Pinpoint the cell where the given text exists, returning its [X, Y] midpoint coordinate. 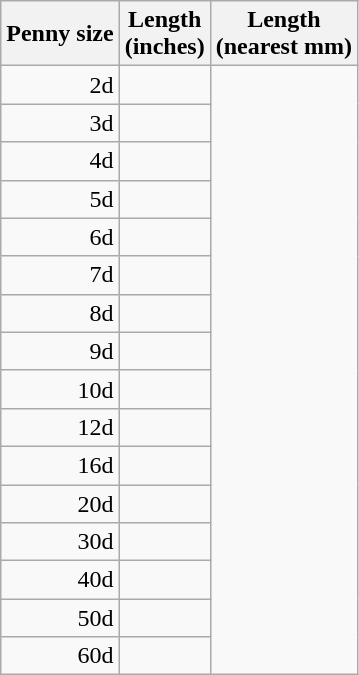
30d [60, 542]
7d [60, 275]
8d [60, 313]
3d [60, 123]
60d [60, 656]
2d [60, 85]
Length(inches) [164, 34]
9d [60, 351]
6d [60, 237]
16d [60, 465]
40d [60, 580]
Length(nearest mm) [284, 34]
10d [60, 389]
4d [60, 161]
20d [60, 503]
5d [60, 199]
Penny size [60, 34]
12d [60, 427]
50d [60, 618]
